Locate the cell with the specified text and output its [x, y] center coordinate. 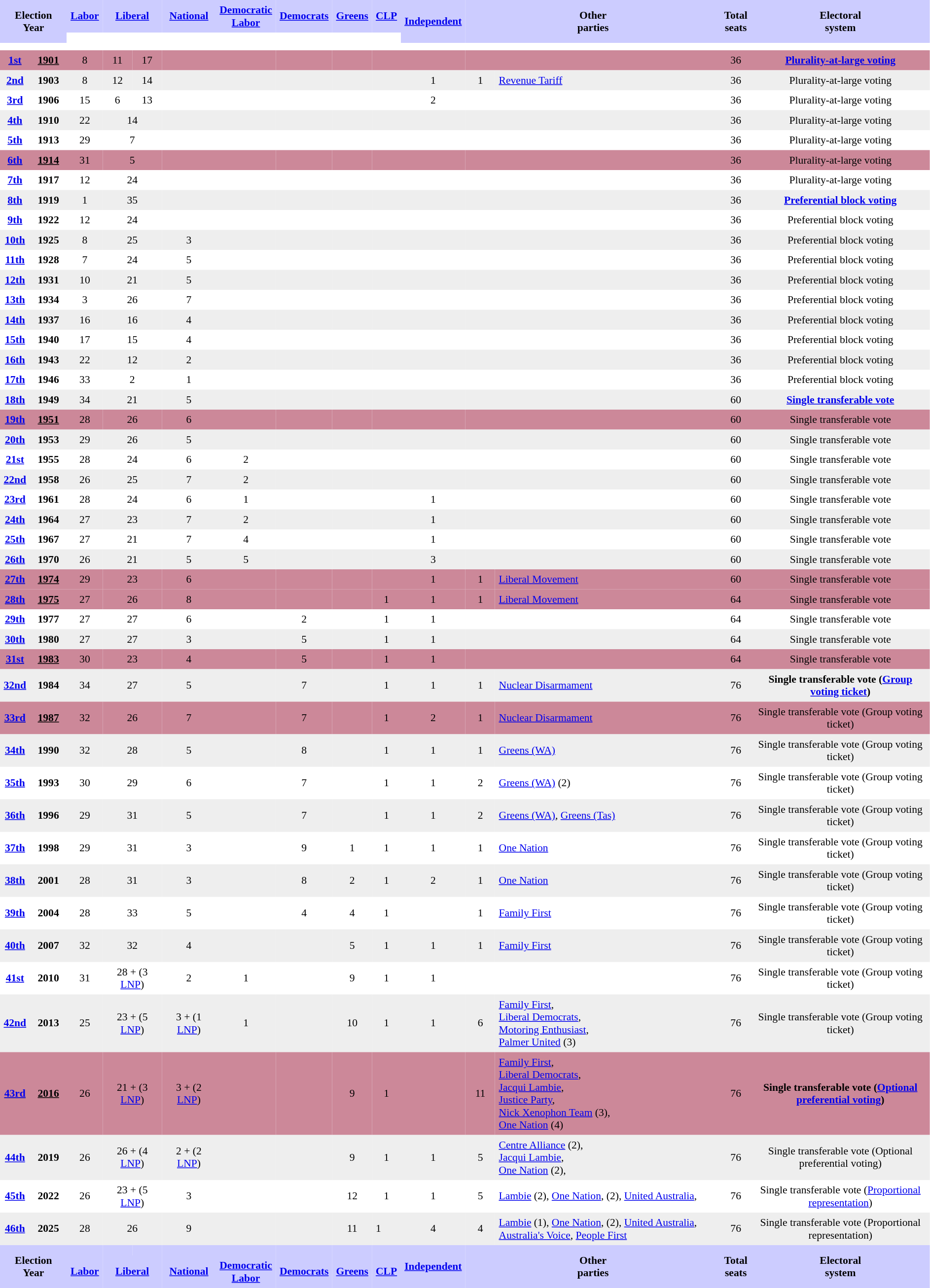
1913 [48, 140]
Greens (WA) (2) [608, 783]
1967 [48, 539]
16th [15, 359]
1998 [48, 848]
35th [15, 783]
13 [147, 100]
1983 [48, 659]
27th [15, 579]
4th [15, 120]
7th [15, 180]
1919 [48, 200]
38th [15, 880]
1955 [48, 459]
1914 [48, 160]
11th [15, 260]
1917 [48, 180]
1946 [48, 380]
1943 [48, 359]
35 [132, 200]
40th [15, 945]
1949 [48, 399]
3rd [15, 100]
21 + (3 LNP) [132, 1093]
31st [15, 659]
1993 [48, 783]
32nd [15, 685]
22nd [15, 479]
1964 [48, 519]
26th [15, 559]
Centre Alliance (2), Jacqui Lambie, One Nation (2), [608, 1157]
1906 [48, 100]
1903 [48, 80]
28th [15, 599]
1984 [48, 685]
42nd [15, 1023]
13th [15, 300]
2016 [48, 1093]
34th [15, 750]
Lambie (2), One Nation, (2), United Australia, [608, 1196]
1996 [48, 815]
1951 [48, 419]
33rd [15, 718]
2013 [48, 1023]
14th [15, 319]
2 + (2 LNP) [189, 1157]
1922 [48, 220]
29th [15, 619]
39th [15, 913]
41st [15, 978]
2022 [48, 1196]
1910 [48, 120]
46th [15, 1229]
Family First,Liberal Democrats, Motoring Enthusiast, Palmer United (3) [608, 1023]
Greens (WA) [608, 750]
1990 [48, 750]
1937 [48, 319]
2010 [48, 978]
20th [15, 439]
1980 [48, 639]
2025 [48, 1229]
1928 [48, 260]
12th [15, 279]
1961 [48, 499]
1931 [48, 279]
3 + (1 LNP) [189, 1023]
Family First,Liberal Democrats, Jacqui Lambie,Justice Party, Nick Xenophon Team (3), One Nation (4) [608, 1093]
44th [15, 1157]
1958 [48, 479]
1970 [48, 559]
2001 [48, 880]
2007 [48, 945]
1987 [48, 718]
1940 [48, 340]
26 + (4 LNP) [132, 1157]
1977 [48, 619]
18th [15, 399]
30th [15, 639]
9th [15, 220]
2004 [48, 913]
37th [15, 848]
1st [15, 60]
15th [15, 340]
6th [15, 160]
36th [15, 815]
2019 [48, 1157]
28 + (3 LNP) [132, 978]
17th [15, 380]
3 + (2 LNP) [189, 1093]
1974 [48, 579]
1901 [48, 60]
21st [15, 459]
1975 [48, 599]
19th [15, 419]
43rd [15, 1093]
8th [15, 200]
1925 [48, 240]
Greens (WA), Greens (Tas) [608, 815]
10th [15, 240]
5th [15, 140]
24th [15, 519]
2nd [15, 80]
Revenue Tariff [608, 80]
23rd [15, 499]
1934 [48, 300]
25th [15, 539]
Lambie (1), One Nation, (2), United Australia, Australia's Voice, People First [608, 1229]
45th [15, 1196]
1953 [48, 439]
